Output the (X, Y) coordinate of the center of the cell containing the given text.  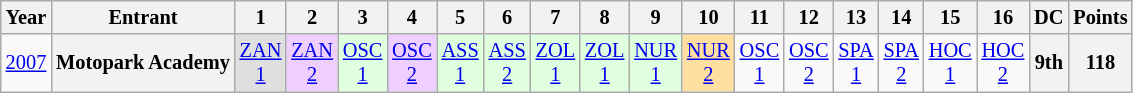
SPA2 (902, 63)
14 (902, 17)
7 (556, 17)
1 (261, 17)
ASS2 (508, 63)
Points (1100, 17)
SPA1 (856, 63)
11 (760, 17)
4 (412, 17)
8 (604, 17)
10 (708, 17)
12 (808, 17)
HOC1 (950, 63)
15 (950, 17)
9th (1048, 63)
DC (1048, 17)
9 (656, 17)
118 (1100, 63)
ZAN1 (261, 63)
5 (460, 17)
NUR1 (656, 63)
Year (26, 17)
2 (312, 17)
16 (1004, 17)
6 (508, 17)
ASS1 (460, 63)
2007 (26, 63)
3 (362, 17)
ZAN2 (312, 63)
Entrant (143, 17)
13 (856, 17)
HOC2 (1004, 63)
NUR2 (708, 63)
Motopark Academy (143, 63)
